Detect which cell encompasses the target text, then output its (x, y) center coordinate. 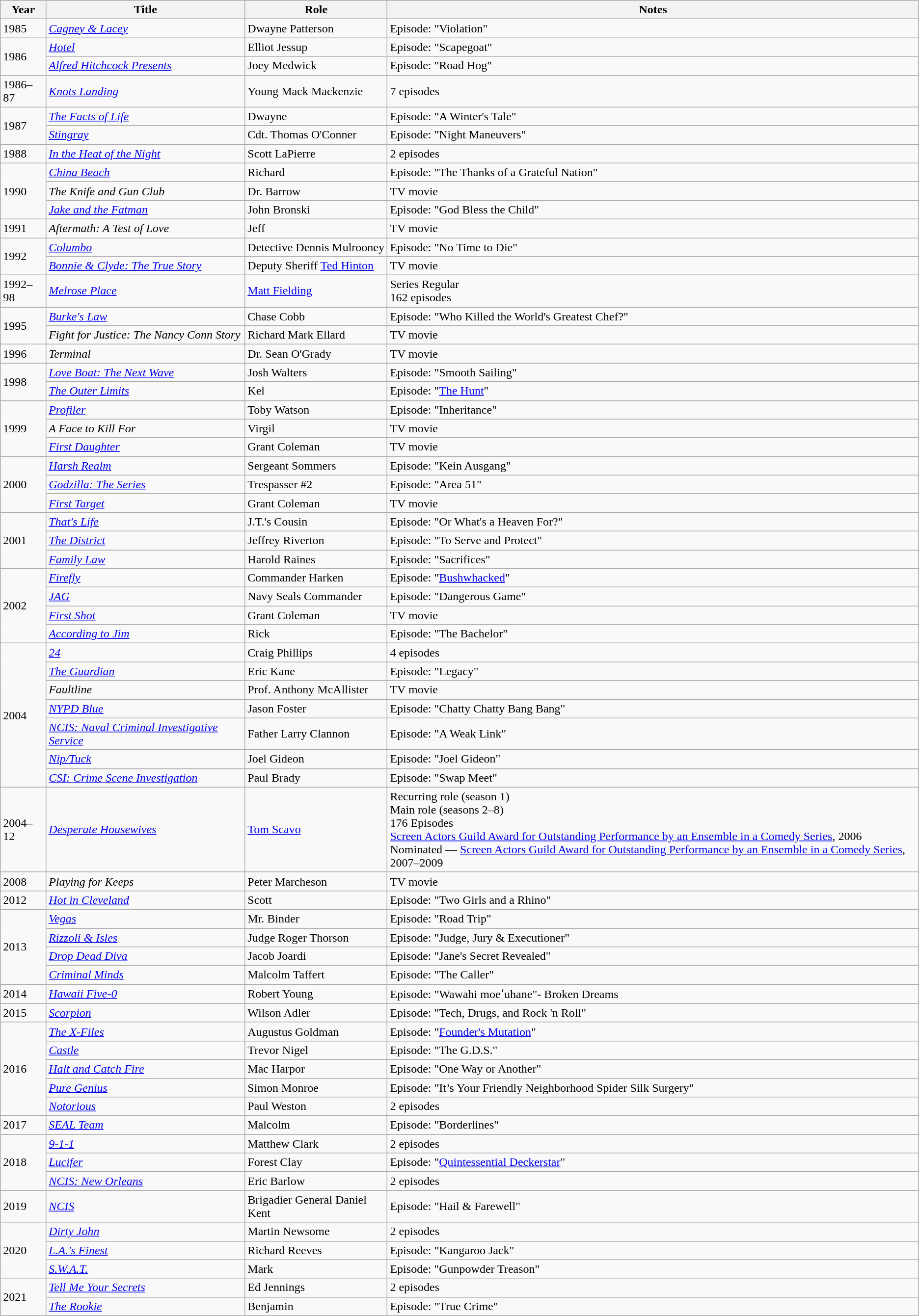
Episode: "Founder's Mutation" (653, 1031)
The Knife and Gun Club (145, 191)
Episode: "The Caller" (653, 975)
Playing for Keeps (145, 881)
Episode: "The G.D.S." (653, 1050)
Hot in Cleveland (145, 900)
Episode: "Road Trip" (653, 919)
Prof. Anthony McAllister (316, 690)
Episode: "Gunpowder Treason" (653, 1269)
Episode: "The Bachelor" (653, 634)
Brigadier General Daniel Kent (316, 1206)
2019 (24, 1206)
The Facts of Life (145, 116)
1991 (24, 228)
Trevor Nigel (316, 1050)
Fight for Justice: The Nancy Conn Story (145, 335)
SEAL Team (145, 1125)
2014 (24, 994)
Love Boat: The Next Wave (145, 372)
Dwayne Patterson (316, 28)
Faultline (145, 690)
Episode: "Bushwhacked" (653, 578)
Episode: "Two Girls and a Rhino" (653, 900)
Columbo (145, 247)
2001 (24, 540)
CSI: Crime Scene Investigation (145, 778)
Jeff (316, 228)
Aftermath: A Test of Love (145, 228)
Wilson Adler (316, 1013)
2018 (24, 1162)
Lucifer (145, 1162)
NCIS (145, 1206)
Episode: "Joel Gideon" (653, 759)
Mac Harpor (316, 1069)
S.W.A.T. (145, 1269)
Benjamin (316, 1306)
Matt Fielding (316, 291)
Hawaii Five-0 (145, 994)
JAG (145, 597)
Jake and the Fatman (145, 210)
Godzilla: The Series (145, 484)
Episode: "Tech, Drugs, and Rock 'n Roll" (653, 1013)
Episode: "A Weak Link" (653, 734)
Hotel (145, 47)
4 episodes (653, 653)
Pure Genius (145, 1088)
Dr. Sean O'Grady (316, 354)
The X-Files (145, 1031)
2013 (24, 947)
Episode: "Quintessential Deckerstar" (653, 1162)
The Outer Limits (145, 391)
The District (145, 540)
Deputy Sheriff Ted Hinton (316, 266)
Episode: "Sacrifices" (653, 559)
First Shot (145, 615)
Forest Clay (316, 1162)
The Rookie (145, 1306)
2004 (24, 715)
2021 (24, 1297)
1987 (24, 126)
Episode: "Judge, Jury & Executioner" (653, 938)
1990 (24, 191)
Episode: "Chatty Chatty Bang Bang" (653, 709)
1988 (24, 154)
Drop Dead Diva (145, 956)
2016 (24, 1069)
Augustus Goldman (316, 1031)
Dirty John (145, 1232)
2020 (24, 1250)
Jason Foster (316, 709)
Knots Landing (145, 91)
Richard Reeves (316, 1250)
Episode: "Kein Ausgang" (653, 466)
Scott LaPierre (316, 154)
Matthew Clark (316, 1144)
Chase Cobb (316, 316)
Mr. Binder (316, 919)
Episode: "No Time to Die" (653, 247)
Episode: "Swap Meet" (653, 778)
Title (145, 10)
Episode: "Night Maneuvers" (653, 135)
Episode: "Borderlines" (653, 1125)
Episode: "Or What's a Heaven For?" (653, 522)
Detective Dennis Mulrooney (316, 247)
Criminal Minds (145, 975)
Episode: "The Thanks of a Grateful Nation" (653, 172)
1986–87 (24, 91)
Young Mack Mackenzie (316, 91)
Notorious (145, 1106)
Episode: "Who Killed the World's Greatest Chef?" (653, 316)
2015 (24, 1013)
Harsh Realm (145, 466)
Paul Brady (316, 778)
1992 (24, 256)
Ed Jennings (316, 1288)
Nip/Tuck (145, 759)
Episode: "Legacy" (653, 671)
Vegas (145, 919)
Peter Marcheson (316, 881)
Mark (316, 1269)
1995 (24, 326)
Cagney & Lacey (145, 28)
Commander Harken (316, 578)
Dwayne (316, 116)
Martin Newsome (316, 1232)
Robert Young (316, 994)
1992–98 (24, 291)
Firefly (145, 578)
Rick (316, 634)
A Face to Kill For (145, 428)
Judge Roger Thorson (316, 938)
In the Heat of the Night (145, 154)
1986 (24, 56)
Episode: "True Crime" (653, 1306)
Alfred Hitchcock Presents (145, 66)
Father Larry Clannon (316, 734)
Bonnie & Clyde: The True Story (145, 266)
Virgil (316, 428)
2008 (24, 881)
Terminal (145, 354)
L.A.'s Finest (145, 1250)
Episode: "Road Hog" (653, 66)
Episode: "It’s Your Friendly Neighborhood Spider Silk Surgery" (653, 1088)
First Daughter (145, 447)
Episode: "A Winter's Tale" (653, 116)
Richard Mark Ellard (316, 335)
Trespasser #2 (316, 484)
Episode: "Hail & Farewell" (653, 1206)
Toby Watson (316, 410)
2017 (24, 1125)
Richard (316, 172)
Episode: "Scapegoat" (653, 47)
2004–12 (24, 829)
Cdt. Thomas O'Conner (316, 135)
Malcolm Taffert (316, 975)
Sergeant Sommers (316, 466)
That's Life (145, 522)
1998 (24, 382)
7 episodes (653, 91)
Role (316, 10)
According to Jim (145, 634)
Episode: "Inheritance" (653, 410)
Melrose Place (145, 291)
Tom Scavo (316, 829)
Episode: "Smooth Sailing" (653, 372)
Stingray (145, 135)
Tell Me Your Secrets (145, 1288)
Craig Phillips (316, 653)
Jeffrey Riverton (316, 540)
Episode: "Wawahi moeʻuhane"- Broken Dreams (653, 994)
2002 (24, 606)
Year (24, 10)
NCIS: Naval Criminal Investigative Service (145, 734)
John Bronski (316, 210)
Scorpion (145, 1013)
Episode: "The Hunt" (653, 391)
Paul Weston (316, 1106)
Navy Seals Commander (316, 597)
Scott (316, 900)
Elliot Jessup (316, 47)
Episode: "Kangaroo Jack" (653, 1250)
NYPD Blue (145, 709)
NCIS: New Orleans (145, 1181)
Halt and Catch Fire (145, 1069)
Desperate Housewives (145, 829)
The Guardian (145, 671)
First Target (145, 503)
Eric Kane (316, 671)
Profiler (145, 410)
J.T.'s Cousin (316, 522)
2000 (24, 484)
1985 (24, 28)
2012 (24, 900)
Harold Raines (316, 559)
Rizzoli & Isles (145, 938)
Series Regular162 episodes (653, 291)
Episode: "One Way or Another" (653, 1069)
24 (145, 653)
Episode: "Violation" (653, 28)
Episode: "Area 51" (653, 484)
Dr. Barrow (316, 191)
Episode: "To Serve and Protect" (653, 540)
China Beach (145, 172)
Malcolm (316, 1125)
1999 (24, 428)
Joey Medwick (316, 66)
Family Law (145, 559)
Eric Barlow (316, 1181)
Jacob Joardi (316, 956)
1996 (24, 354)
Burke's Law (145, 316)
Castle (145, 1050)
Notes (653, 10)
Kel (316, 391)
Simon Monroe (316, 1088)
Josh Walters (316, 372)
Episode: "Dangerous Game" (653, 597)
Episode: "God Bless the Child" (653, 210)
Episode: "Jane's Secret Revealed" (653, 956)
Joel Gideon (316, 759)
9-1-1 (145, 1144)
